Extract the [X, Y] coordinate from the center of the cell holding the provided text.  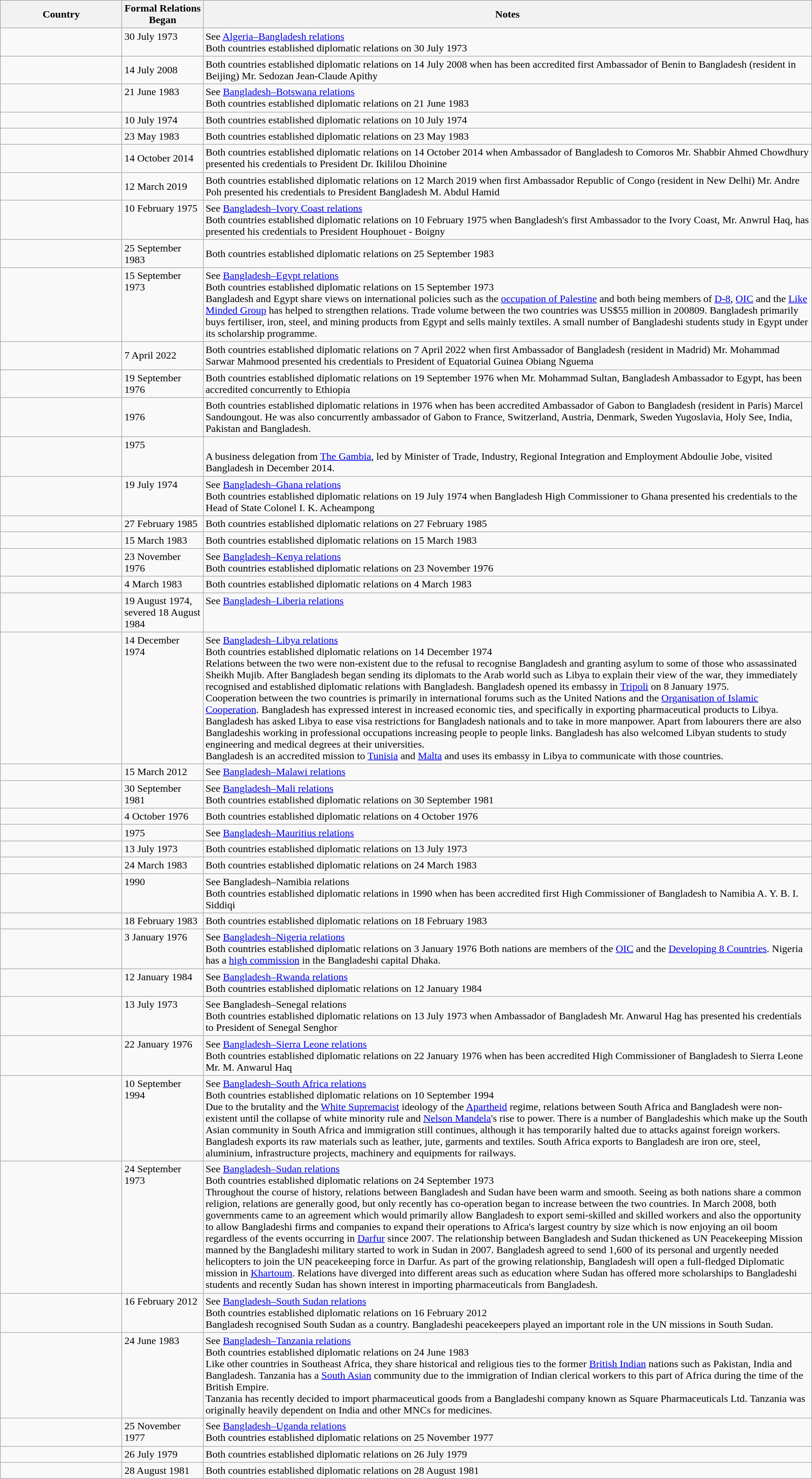
Both countries established diplomatic relations on 10 July 1974 [507, 120]
Both countries established diplomatic relations on 15 March 1983 [507, 540]
Both countries established diplomatic relations on 25 September 1983 [507, 254]
See Bangladesh–Mali relationsBoth countries established diplomatic relations on 30 September 1981 [507, 794]
15 March 2012 [163, 772]
Both countries established diplomatic relations on 27 February 1985 [507, 524]
Both countries established diplomatic relations on 23 May 1983 [507, 136]
19 August 1974, severed 18 August 1984 [163, 612]
28 August 1981 [163, 1470]
See Bangladesh–Liberia relations [507, 612]
24 June 1983 [163, 1375]
14 October 2014 [163, 159]
19 July 1974 [163, 496]
23 November 1976 [163, 562]
4 October 1976 [163, 816]
Both countries established diplomatic relations on 4 October 1976 [507, 816]
See Algeria–Bangladesh relationsBoth countries established diplomatic relations on 30 July 1973 [507, 42]
See Bangladesh–Botswana relationsBoth countries established diplomatic relations on 21 June 1983 [507, 98]
10 September 1994 [163, 1118]
See Bangladesh–Kenya relationsBoth countries established diplomatic relations on 23 November 1976 [507, 562]
27 February 1985 [163, 524]
23 May 1983 [163, 136]
25 September 1983 [163, 254]
12 March 2019 [163, 186]
Notes [507, 15]
18 February 1983 [163, 921]
15 March 1983 [163, 540]
19 September 1976 [163, 383]
14 July 2008 [163, 70]
Both countries established diplomatic relations on 18 February 1983 [507, 921]
4 March 1983 [163, 584]
21 June 1983 [163, 98]
See Bangladesh–Mauritius relations [507, 832]
Both countries established diplomatic relations on 4 March 1983 [507, 584]
Both countries established diplomatic relations on 28 August 1981 [507, 1470]
16 February 2012 [163, 1313]
10 July 1974 [163, 120]
7 April 2022 [163, 356]
30 July 1973 [163, 42]
See Bangladesh–Malawi relations [507, 772]
24 September 1973 [163, 1227]
14 December 1974 [163, 698]
Country [61, 15]
3 January 1976 [163, 949]
See Bangladesh–Rwanda relationsBoth countries established diplomatic relations on 12 January 1984 [507, 983]
30 September 1981 [163, 794]
24 March 1983 [163, 865]
15 September 1973 [163, 304]
Both countries established diplomatic relations on 24 March 1983 [507, 865]
10 February 1975 [163, 220]
12 January 1984 [163, 983]
Both countries established diplomatic relations on 13 July 1973 [507, 849]
25 November 1977 [163, 1432]
26 July 1979 [163, 1454]
1990 [163, 893]
1976 [163, 417]
Both countries established diplomatic relations on 26 July 1979 [507, 1454]
See Bangladesh–Uganda relationsBoth countries established diplomatic relations on 25 November 1977 [507, 1432]
22 January 1976 [163, 1056]
Formal Relations Began [163, 15]
